Provide the (x, y) coordinate of the cell's center where the given text is located.  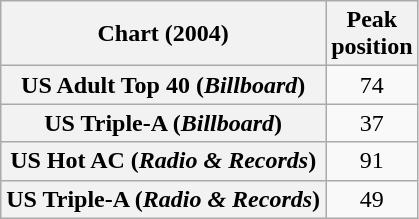
74 (372, 85)
91 (372, 161)
US Triple-A (Radio & Records) (164, 199)
49 (372, 199)
37 (372, 123)
US Hot AC (Radio & Records) (164, 161)
US Triple-A (Billboard) (164, 123)
US Adult Top 40 (Billboard) (164, 85)
Peakposition (372, 34)
Chart (2004) (164, 34)
